Return the (X, Y) coordinate for the center point of the cell that contains the specified text.  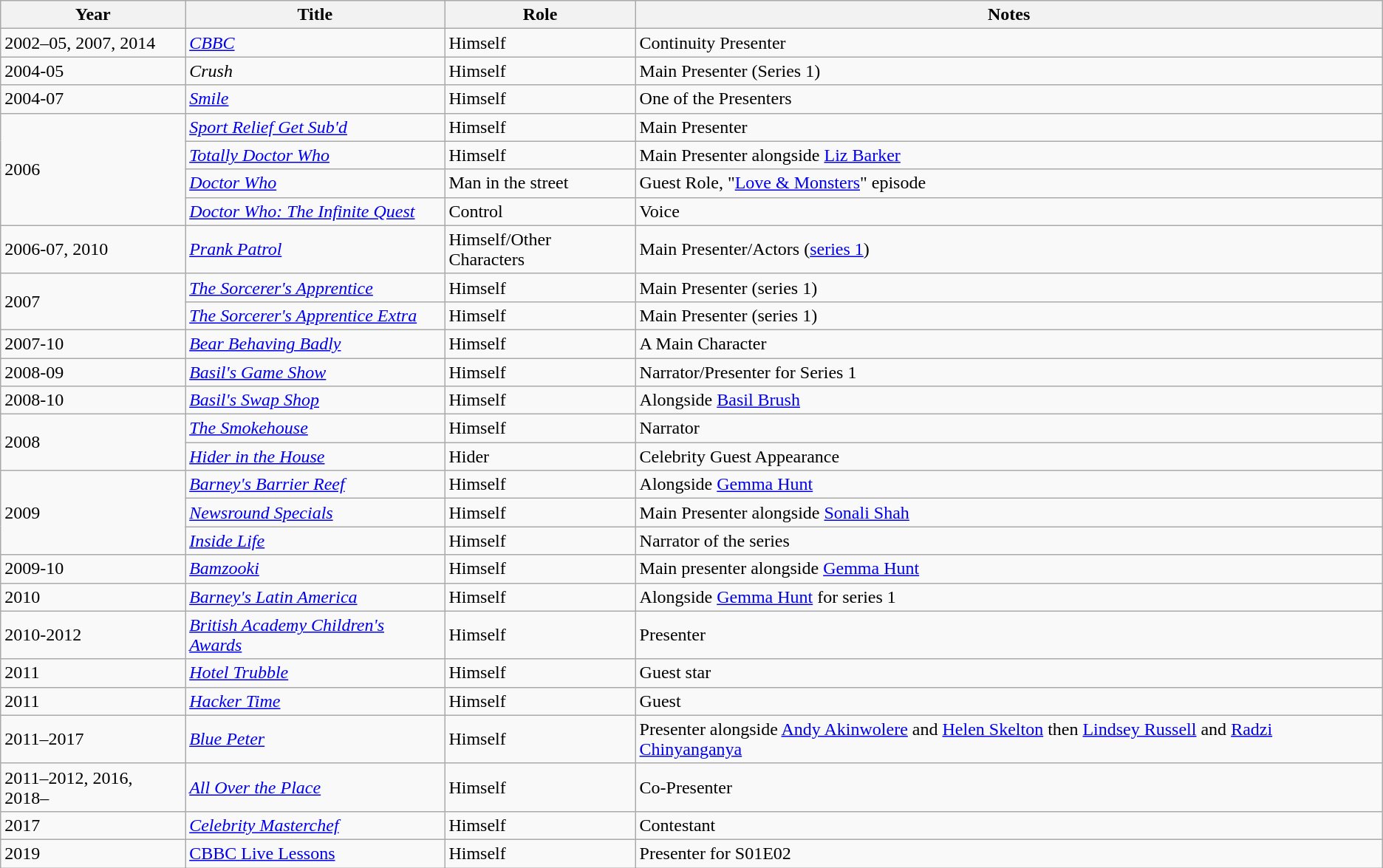
Barney's Latin America (315, 597)
All Over the Place (315, 787)
Blue Peter (315, 739)
Hider (540, 457)
Himself/Other Characters (540, 250)
2008-09 (93, 372)
Main Presenter (Series 1) (1009, 71)
Doctor Who: The Infinite Quest (315, 211)
Sport Relief Get Sub'd (315, 127)
2010 (93, 597)
2007 (93, 301)
Celebrity Masterchef (315, 825)
Main Presenter/Actors (series 1) (1009, 250)
Continuity Presenter (1009, 43)
Barney's Barrier Reef (315, 485)
Basil's Game Show (315, 372)
2011–2017 (93, 739)
Inside Life (315, 541)
Narrator of the series (1009, 541)
Bamzooki (315, 569)
Totally Doctor Who (315, 155)
Guest star (1009, 673)
Alongside Gemma Hunt (1009, 485)
Main Presenter alongside Liz Barker (1009, 155)
Presenter (1009, 635)
Contestant (1009, 825)
The Sorcerer's Apprentice (315, 287)
Voice (1009, 211)
Presenter alongside Andy Akinwolere and Helen Skelton then Lindsey Russell and Radzi Chinyanganya (1009, 739)
Main presenter alongside Gemma Hunt (1009, 569)
The Sorcerer's Apprentice Extra (315, 315)
Hacker Time (315, 701)
2008 (93, 442)
Narrator/Presenter for Series 1 (1009, 372)
Man in the street (540, 183)
2004-07 (93, 99)
CBBC Live Lessons (315, 853)
Title (315, 15)
Guest (1009, 701)
2006-07, 2010 (93, 250)
2004-05 (93, 71)
2017 (93, 825)
A Main Character (1009, 344)
Alongside Gemma Hunt for series 1 (1009, 597)
Narrator (1009, 428)
Newsround Specials (315, 513)
Bear Behaving Badly (315, 344)
Basil's Swap Shop (315, 400)
Co-Presenter (1009, 787)
The Smokehouse (315, 428)
2011–2012, 2016, 2018– (93, 787)
2009 (93, 513)
Role (540, 15)
Crush (315, 71)
2002–05, 2007, 2014 (93, 43)
Celebrity Guest Appearance (1009, 457)
British Academy Children's Awards (315, 635)
Presenter for S01E02 (1009, 853)
Year (93, 15)
2008-10 (93, 400)
Main Presenter (1009, 127)
2019 (93, 853)
Hider in the House (315, 457)
2010-2012 (93, 635)
Notes (1009, 15)
2009-10 (93, 569)
Doctor Who (315, 183)
2006 (93, 169)
Hotel Trubble (315, 673)
Control (540, 211)
2007-10 (93, 344)
Main Presenter alongside Sonali Shah (1009, 513)
Guest Role, "Love & Monsters" episode (1009, 183)
CBBC (315, 43)
Prank Patrol (315, 250)
One of the Presenters (1009, 99)
Smile (315, 99)
Alongside Basil Brush (1009, 400)
